Output the [X, Y] coordinate of the center of the cell containing the given text.  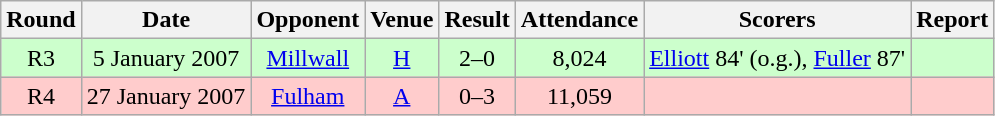
8,024 [579, 58]
5 January 2007 [166, 58]
Round [41, 20]
Result [477, 20]
R3 [41, 58]
Scorers [778, 20]
Venue [402, 20]
Opponent [308, 20]
Elliott 84' (o.g.), Fuller 87' [778, 58]
Millwall [308, 58]
H [402, 58]
Attendance [579, 20]
R4 [41, 96]
Date [166, 20]
Report [952, 20]
27 January 2007 [166, 96]
2–0 [477, 58]
0–3 [477, 96]
11,059 [579, 96]
A [402, 96]
Fulham [308, 96]
